Extract the [X, Y] coordinate from the center of the cell holding the provided text.  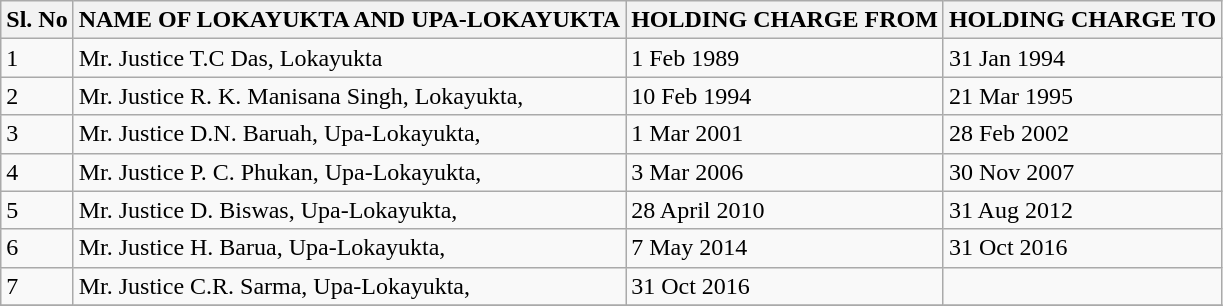
Mr. Justice P. C. Phukan, Upa-Lokayukta, [349, 172]
HOLDING CHARGE FROM [785, 20]
6 [37, 248]
Mr. Justice D.N. Baruah, Upa-Lokayukta, [349, 134]
30 Nov 2007 [1082, 172]
HOLDING CHARGE TO [1082, 20]
1 [37, 58]
28 Feb 2002 [1082, 134]
31 Jan 1994 [1082, 58]
Mr. Justice D. Biswas, Upa-Lokayukta, [349, 210]
1 Mar 2001 [785, 134]
Mr. Justice H. Barua, Upa-Lokayukta, [349, 248]
Sl. No [37, 20]
21 Mar 1995 [1082, 96]
10 Feb 1994 [785, 96]
Mr. Justice T.C Das, Lokayukta [349, 58]
3 [37, 134]
31 Aug 2012 [1082, 210]
7 May 2014 [785, 248]
5 [37, 210]
Mr. Justice C.R. Sarma, Upa-Lokayukta, [349, 286]
7 [37, 286]
4 [37, 172]
Mr. Justice R. K. Manisana Singh, Lokayukta, [349, 96]
NAME OF LOKAYUKTA AND UPA-LOKAYUKTA [349, 20]
28 April 2010 [785, 210]
1 Feb 1989 [785, 58]
2 [37, 96]
3 Mar 2006 [785, 172]
